Output the (x, y) coordinate of the center of the cell containing the given text.  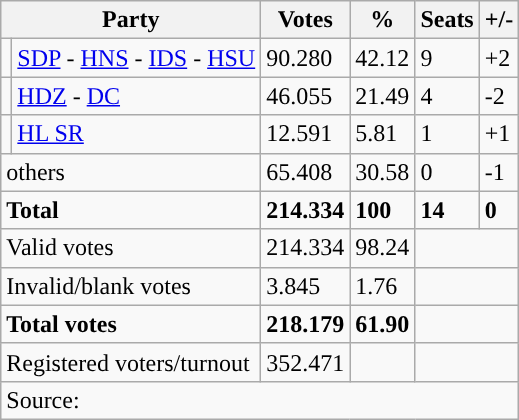
65.408 (306, 172)
12.591 (306, 134)
Total (131, 210)
100 (382, 210)
4 (447, 96)
% (382, 20)
SDP - HNS - IDS - HSU (136, 58)
HDZ - DC (136, 96)
+2 (498, 58)
-1 (498, 172)
Invalid/blank votes (131, 286)
90.280 (306, 58)
+1 (498, 134)
Seats (447, 20)
Source: (260, 400)
others (131, 172)
14 (447, 210)
46.055 (306, 96)
218.179 (306, 324)
Votes (306, 20)
3.845 (306, 286)
HL SR (136, 134)
61.90 (382, 324)
Total votes (131, 324)
1 (447, 134)
42.12 (382, 58)
Party (131, 20)
98.24 (382, 248)
21.49 (382, 96)
Registered voters/turnout (131, 362)
9 (447, 58)
1.76 (382, 286)
30.58 (382, 172)
Valid votes (131, 248)
-2 (498, 96)
352.471 (306, 362)
5.81 (382, 134)
+/- (498, 20)
